Find where the given text appears and provide that cell's center as (x, y) coordinate. 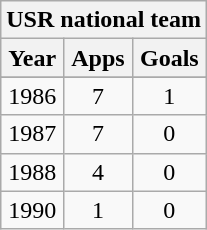
1990 (32, 210)
1986 (32, 96)
Apps (98, 58)
1987 (32, 134)
USR national team (104, 20)
Year (32, 58)
4 (98, 172)
1988 (32, 172)
Goals (169, 58)
